Scan for the cell matching the given text and deliver its (x, y) coordinate at center. 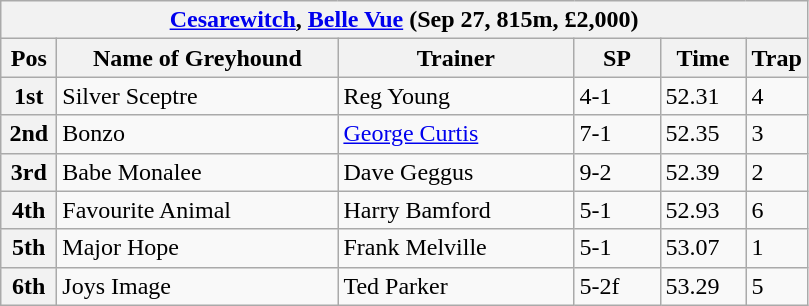
4 (776, 96)
Name of Greyhound (198, 58)
Harry Bamford (456, 210)
Major Hope (198, 248)
Joys Image (198, 286)
7-1 (617, 134)
1 (776, 248)
Frank Melville (456, 248)
1st (29, 96)
3 (776, 134)
Dave Geggus (456, 172)
52.93 (703, 210)
53.07 (703, 248)
George Curtis (456, 134)
2 (776, 172)
52.31 (703, 96)
5 (776, 286)
Ted Parker (456, 286)
4-1 (617, 96)
53.29 (703, 286)
Pos (29, 58)
5th (29, 248)
6th (29, 286)
Cesarewitch, Belle Vue (Sep 27, 815m, £2,000) (404, 20)
2nd (29, 134)
Trainer (456, 58)
9-2 (617, 172)
52.35 (703, 134)
Babe Monalee (198, 172)
SP (617, 58)
5-2f (617, 286)
3rd (29, 172)
Silver Sceptre (198, 96)
6 (776, 210)
Reg Young (456, 96)
52.39 (703, 172)
Favourite Animal (198, 210)
Trap (776, 58)
Time (703, 58)
4th (29, 210)
Bonzo (198, 134)
